Extract the (X, Y) coordinate from the center of the cell holding the provided text.  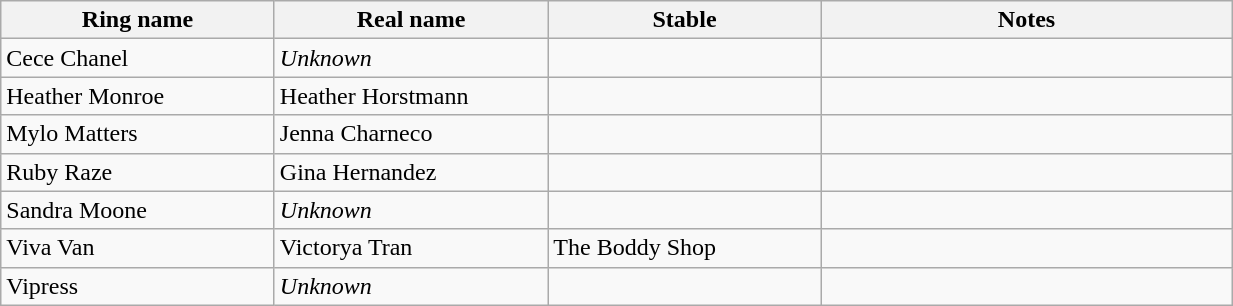
Mylo Matters (138, 134)
Ring name (138, 20)
The Boddy Shop (685, 248)
Heather Horstmann (411, 96)
Gina Hernandez (411, 172)
Victorya Tran (411, 248)
Vipress (138, 286)
Stable (685, 20)
Notes (1026, 20)
Heather Monroe (138, 96)
Cece Chanel (138, 58)
Ruby Raze (138, 172)
Real name (411, 20)
Sandra Moone (138, 210)
Viva Van (138, 248)
Jenna Charneco (411, 134)
